Capture the cell that displays the provided text and extract its [x, y] central coordinate. 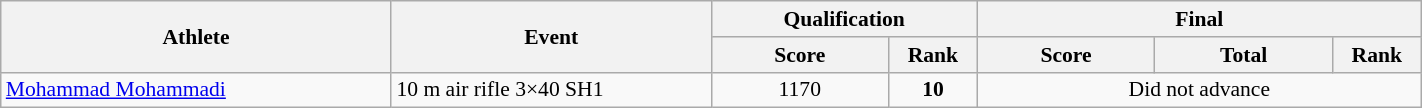
10 [934, 90]
Final [1199, 19]
Athlete [196, 36]
Did not advance [1199, 90]
Total [1244, 55]
Qualification [844, 19]
10 m air rifle 3×40 SH1 [551, 90]
Mohammad Mohammadi [196, 90]
1170 [800, 90]
Event [551, 36]
